Determine the (x, y) coordinate at the center of the cell enclosing the given text.  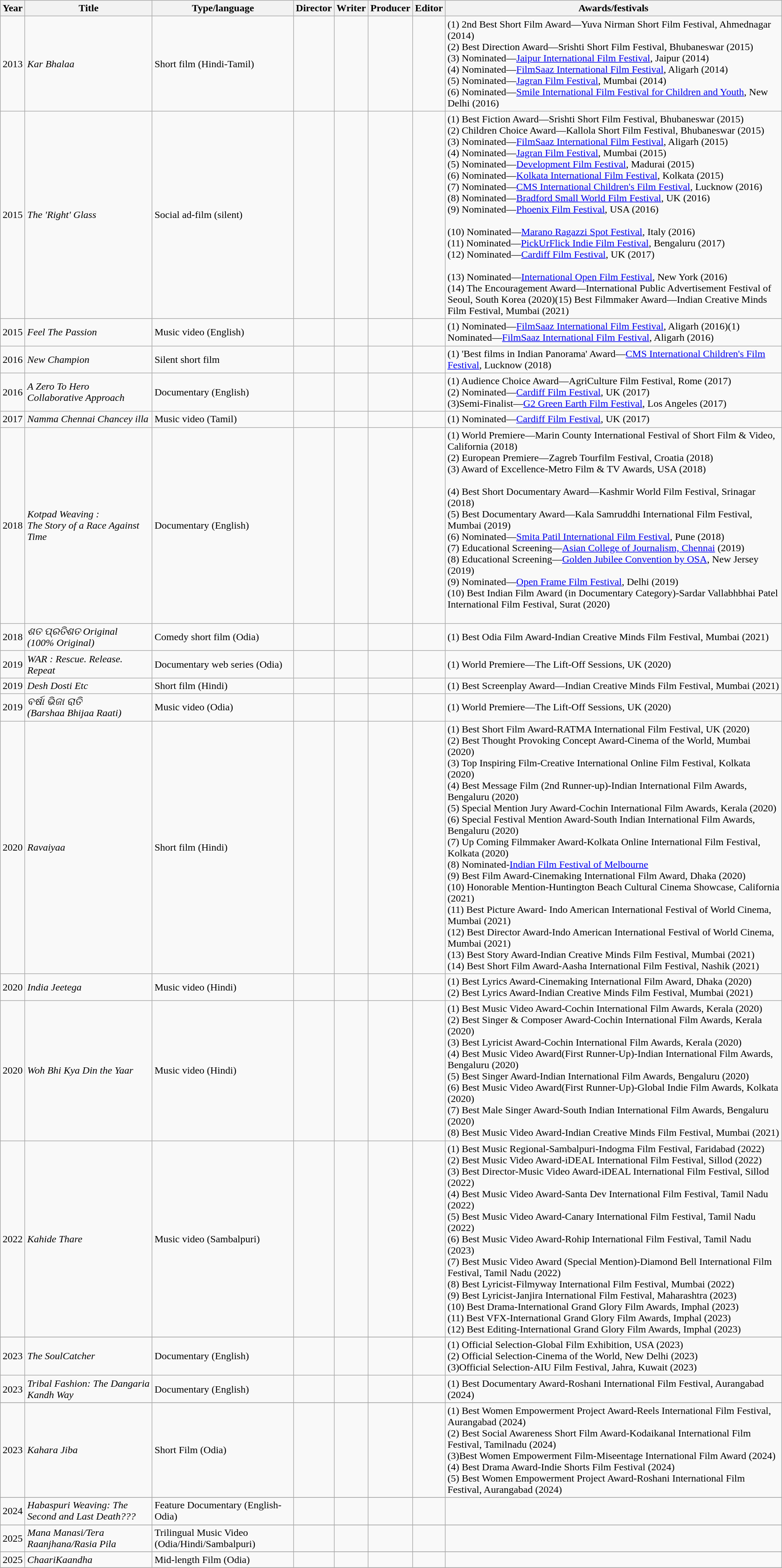
Comedy short film (Odia) (223, 637)
ବର୍ଷା ଭିଜା ରାତି (Barshaa Bhijaa Raati) (89, 707)
ଶତ ପ୍ରତିଶତ Original(100% Original) (89, 637)
Kotpad Weaving : The Story of a Race Against Time (89, 525)
Silent short film (223, 359)
Woh Bhi Kya Din the Yaar (89, 1071)
(1) Best Lyrics Award-Cinemaking International Film Award, Dhaka (2020)(2) Best Lyrics Award-Indian Creative Minds Film Festival, Mumbai (2021) (614, 987)
ChaariKaandha (89, 1560)
Music video (English) (223, 332)
A Zero To Hero Collaborative Approach (89, 392)
Music video (Sambalpuri) (223, 1239)
Editor (429, 8)
2017 (13, 419)
Music video (Odia) (223, 707)
Type/language (223, 8)
Mana Manasi/Tera Raanjhana/Rasia Pila (89, 1538)
The SoulCatcher (89, 1356)
The 'Right' Glass (89, 215)
2013 (13, 63)
India Jeetega (89, 987)
Mid-length Film (Odia) (223, 1560)
Habaspuri Weaving: The Second and Last Death??? (89, 1511)
Awards/festivals (614, 8)
Feel The Passion (89, 332)
(1) Nominated—FilmSaaz International Film Festival, Aligarh (2016)(1) Nominated—FilmSaaz International Film Festival, Aligarh (2016) (614, 332)
2024 (13, 1511)
Short film (Hindi-Tamil) (223, 63)
(1) Best Screenplay Award—Indian Creative Minds Film Festival, Mumbai (2021) (614, 686)
Social ad-film (silent) (223, 215)
Documentary web series (Odia) (223, 664)
Desh Dosti Etc (89, 686)
(1) Best Documentary Award-Roshani International Film Festival, Aurangabad (2024) (614, 1389)
Short Film (Odia) (223, 1450)
Kahara Jiba (89, 1450)
Music video (Tamil) (223, 419)
Tribal Fashion: The Dangaria Kandh Way (89, 1389)
Producer (390, 8)
Year (13, 8)
New Champion (89, 359)
Kar Bhalaa (89, 63)
Namma Chennai Chancey illa (89, 419)
(1) 'Best films in Indian Panorama' Award—CMS International Children's Film Festival, Lucknow (2018) (614, 359)
(1) Nominated—Cardiff Film Festival, UK (2017) (614, 419)
WAR : Rescue. Release. Repeat (89, 664)
(1) Best Odia Film Award-Indian Creative Minds Film Festival, Mumbai (2021) (614, 637)
Director (314, 8)
Title (89, 8)
Writer (351, 8)
Ravaiyaa (89, 847)
Feature Documentary (English-Odia) (223, 1511)
Trilingual Music Video (Odia/Hindi/Sambalpuri) (223, 1538)
Kahide Thare (89, 1239)
2022 (13, 1239)
